Capture the cell that displays the provided text and extract its [x, y] central coordinate. 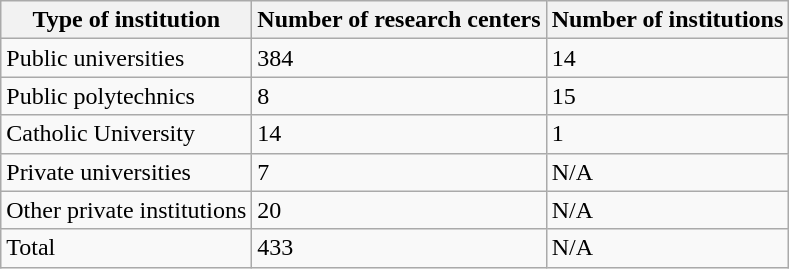
384 [399, 58]
433 [399, 248]
Private universities [126, 172]
8 [399, 96]
Number of research centers [399, 20]
Catholic University [126, 134]
Other private institutions [126, 210]
Type of institution [126, 20]
Public polytechnics [126, 96]
7 [399, 172]
Public universities [126, 58]
20 [399, 210]
Number of institutions [668, 20]
Total [126, 248]
15 [668, 96]
1 [668, 134]
